Search for the cell housing the specified text and yield its [X, Y] center coordinate. 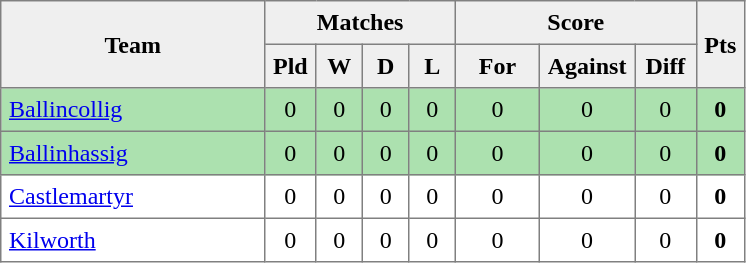
W [339, 66]
For [497, 66]
D [385, 66]
Pts [720, 44]
Pld [290, 66]
Ballincollig [133, 110]
L [432, 66]
Against [586, 66]
Matches [360, 23]
Score [576, 23]
Kilworth [133, 240]
Diff [666, 66]
Castlemartyr [133, 197]
Ballinhassig [133, 153]
Team [133, 44]
